For the text-containing cell, return its midpoint in [x, y] coordinate format. 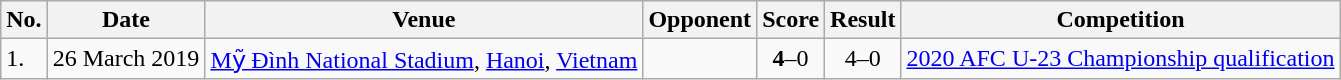
Venue [424, 20]
Date [126, 20]
1. [24, 59]
No. [24, 20]
Opponent [700, 20]
Competition [1120, 20]
Result [863, 20]
Score [791, 20]
2020 AFC U-23 Championship qualification [1120, 59]
Mỹ Đình National Stadium, Hanoi, Vietnam [424, 59]
26 March 2019 [126, 59]
